Return the (X, Y) coordinate for the center point of the cell that contains the specified text.  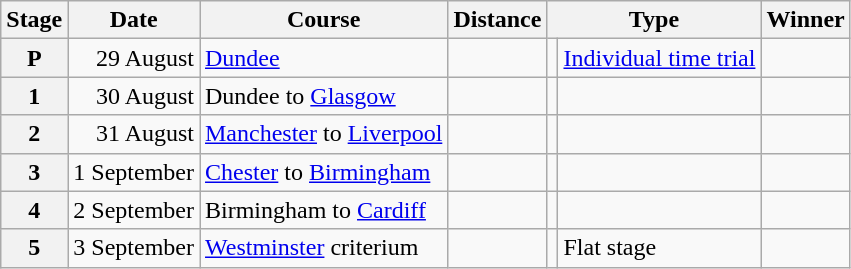
Westminster criterium (324, 248)
Winner (806, 20)
Birmingham to Cardiff (324, 210)
Individual time trial (660, 58)
5 (34, 248)
3 September (134, 248)
Type (654, 20)
Distance (498, 20)
1 September (134, 172)
Dundee to Glasgow (324, 96)
Stage (34, 20)
3 (34, 172)
29 August (134, 58)
Date (134, 20)
30 August (134, 96)
31 August (134, 134)
Manchester to Liverpool (324, 134)
Chester to Birmingham (324, 172)
Course (324, 20)
2 (34, 134)
1 (34, 96)
Flat stage (660, 248)
4 (34, 210)
P (34, 58)
Dundee (324, 58)
2 September (134, 210)
